Extract the [x, y] coordinate from the center of the cell holding the provided text.  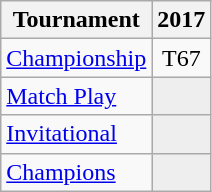
Invitational [76, 134]
Championship [76, 58]
Tournament [76, 20]
2017 [182, 20]
T67 [182, 58]
Match Play [76, 96]
Champions [76, 172]
